Locate the cell with the specified text and output its (X, Y) center coordinate. 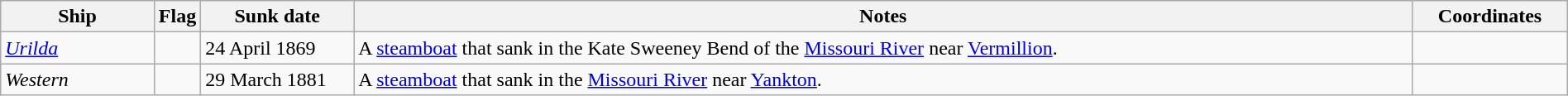
Urilda (78, 48)
A steamboat that sank in the Missouri River near Yankton. (883, 79)
Notes (883, 17)
Sunk date (278, 17)
Ship (78, 17)
A steamboat that sank in the Kate Sweeney Bend of the Missouri River near Vermillion. (883, 48)
24 April 1869 (278, 48)
29 March 1881 (278, 79)
Western (78, 79)
Coordinates (1490, 17)
Flag (177, 17)
